Search for the cell housing the specified text and yield its (x, y) center coordinate. 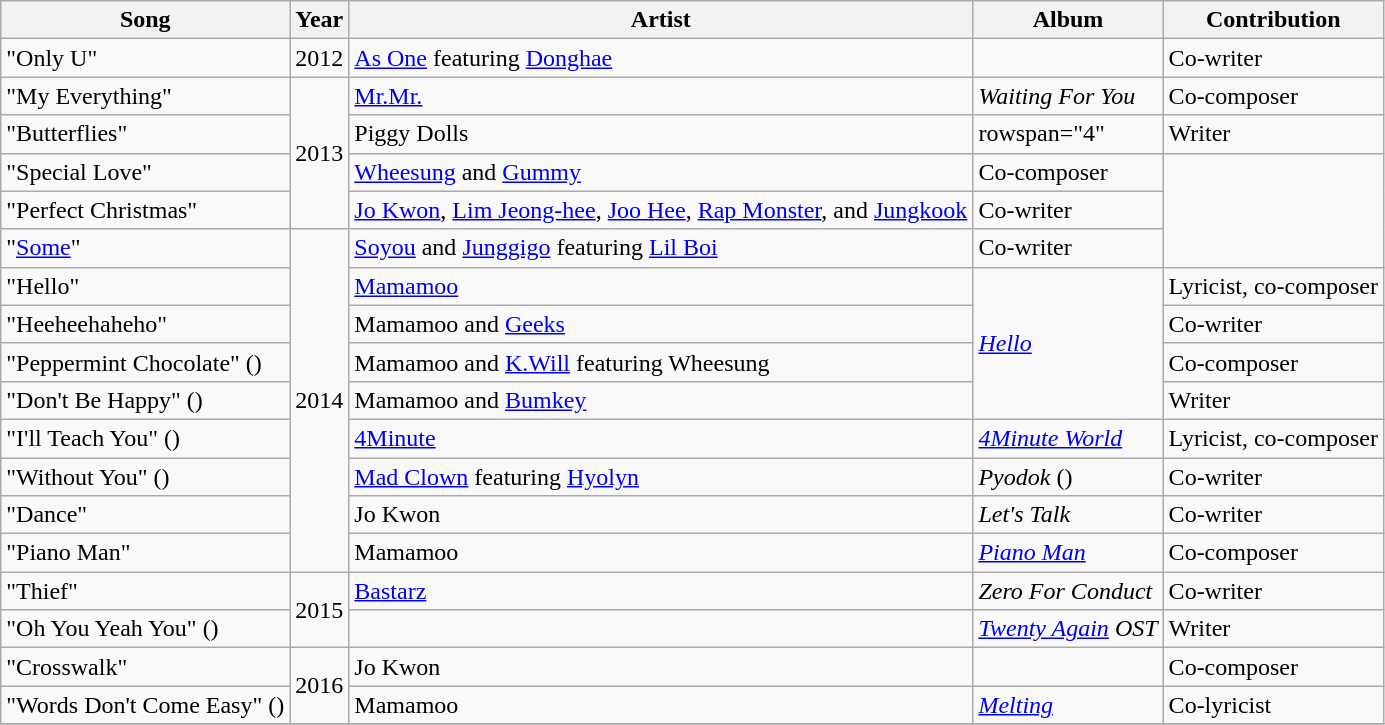
"Hello" (146, 286)
Zero For Conduct (1068, 591)
"Crosswalk" (146, 667)
Let's Talk (1068, 515)
"Butterflies" (146, 134)
Jo Kwon, Lim Jeong-hee, Joo Hee, Rap Monster, and Jungkook (661, 210)
Mad Clown featuring Hyolyn (661, 477)
Wheesung and Gummy (661, 172)
As One featuring Donghae (661, 58)
Melting (1068, 705)
Song (146, 20)
Co-lyricist (1273, 705)
Mamamoo and Geeks (661, 324)
"Some" (146, 248)
"Heeheehaheho" (146, 324)
4Minute World (1068, 438)
"Thief" (146, 591)
Mamamoo and K.Will featuring Wheesung (661, 362)
Contribution (1273, 20)
2014 (320, 400)
"Peppermint Chocolate" () (146, 362)
2016 (320, 686)
Mr.Mr. (661, 96)
2013 (320, 153)
Album (1068, 20)
Artist (661, 20)
rowspan="4" (1068, 134)
Mamamoo and Bumkey (661, 400)
Waiting For You (1068, 96)
Piano Man (1068, 553)
Bastarz (661, 591)
"Oh You Yeah You" () (146, 629)
4Minute (661, 438)
"My Everything" (146, 96)
"Piano Man" (146, 553)
"Without You" () (146, 477)
"Only U" (146, 58)
2015 (320, 610)
Piggy Dolls (661, 134)
"I'll Teach You" () (146, 438)
"Dance" (146, 515)
Soyou and Junggigo featuring Lil Boi (661, 248)
Pyodok () (1068, 477)
2012 (320, 58)
Twenty Again OST (1068, 629)
"Special Love" (146, 172)
Year (320, 20)
Hello (1068, 343)
"Perfect Christmas" (146, 210)
"Words Don't Come Easy" () (146, 705)
"Don't Be Happy" () (146, 400)
